Scan for the cell matching the given text and deliver its [x, y] coordinate at center. 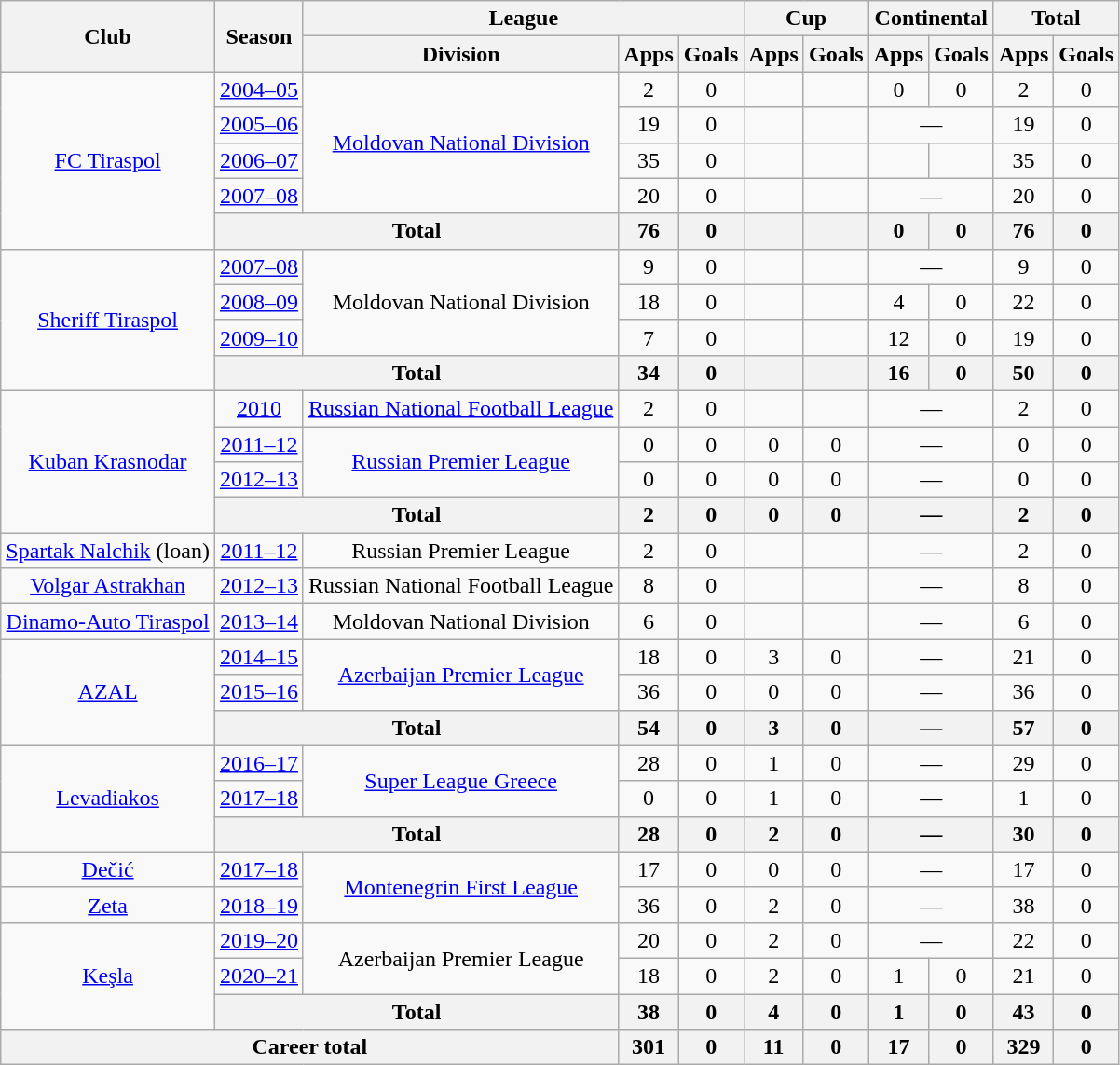
57 [1023, 728]
2005–06 [259, 125]
12 [898, 337]
2016–17 [259, 763]
11 [773, 1047]
Continental [931, 19]
Montenegrin First League [460, 887]
2010 [259, 408]
FC Tiraspol [108, 160]
Super League Greece [460, 781]
2014–15 [259, 657]
2020–21 [259, 976]
2008–09 [259, 302]
Dečić [108, 869]
34 [649, 373]
Dinamo-Auto Tiraspol [108, 621]
7 [649, 337]
16 [898, 373]
43 [1023, 1011]
2015–16 [259, 692]
50 [1023, 373]
League [524, 19]
Cup [806, 19]
2013–14 [259, 621]
Kuban Krasnodar [108, 461]
Sheriff Tiraspol [108, 320]
2006–07 [259, 160]
301 [649, 1047]
Season [259, 36]
Keşla [108, 976]
54 [649, 728]
29 [1023, 763]
Volgar Astrakhan [108, 586]
Spartak Nalchik (loan) [108, 551]
Club [108, 36]
2018–19 [259, 905]
2004–05 [259, 89]
329 [1023, 1047]
Division [460, 54]
AZAL [108, 692]
Levadiakos [108, 799]
Zeta [108, 905]
Career total [309, 1047]
2009–10 [259, 337]
2019–20 [259, 940]
30 [1023, 834]
